Output the [x, y] coordinate of the center of the cell containing the given text.  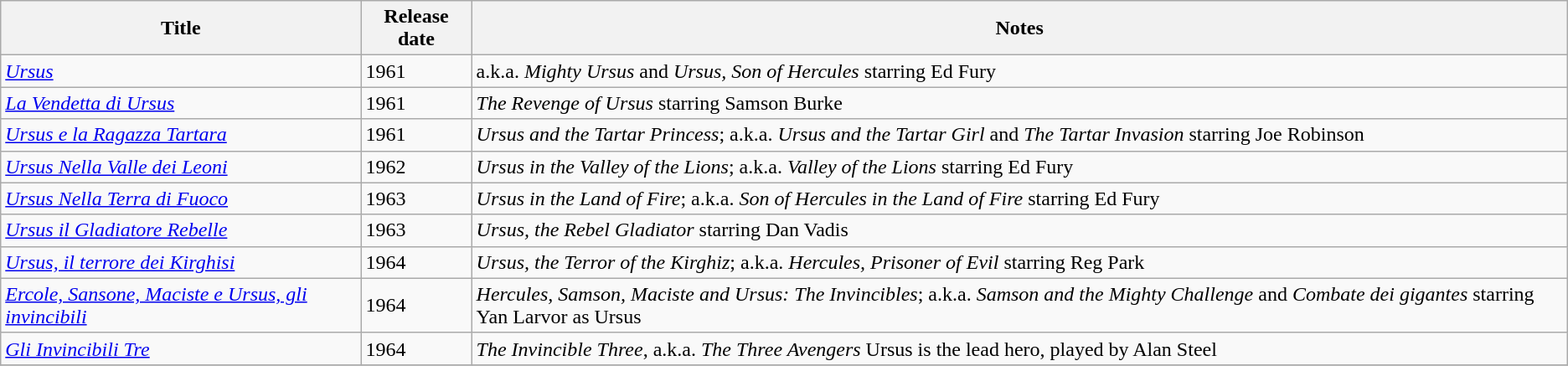
Ursus Nella Terra di Fuoco [181, 198]
Ursus, the Terror of the Kirghiz; a.k.a. Hercules, Prisoner of Evil starring Reg Park [1019, 262]
Ursus e la Ragazza Tartara [181, 135]
Ursus il Gladiatore Rebelle [181, 230]
Ursus [181, 71]
Ursus and the Tartar Princess; a.k.a. Ursus and the Tartar Girl and The Tartar Invasion starring Joe Robinson [1019, 135]
a.k.a. Mighty Ursus and Ursus, Son of Hercules starring Ed Fury [1019, 71]
The Revenge of Ursus starring Samson Burke [1019, 103]
Notes [1019, 28]
1962 [416, 167]
Gli Invincibili Tre [181, 348]
Ursus Nella Valle dei Leoni [181, 167]
Ercole, Sansone, Maciste e Ursus, gli invincibili [181, 305]
Release date [416, 28]
Hercules, Samson, Maciste and Ursus: The Invincibles; a.k.a. Samson and the Mighty Challenge and Combate dei gigantes starring Yan Larvor as Ursus [1019, 305]
Title [181, 28]
Ursus, the Rebel Gladiator starring Dan Vadis [1019, 230]
Ursus in the Valley of the Lions; a.k.a. Valley of the Lions starring Ed Fury [1019, 167]
La Vendetta di Ursus [181, 103]
The Invincible Three, a.k.a. The Three Avengers Ursus is the lead hero, played by Alan Steel [1019, 348]
Ursus in the Land of Fire; a.k.a. Son of Hercules in the Land of Fire starring Ed Fury [1019, 198]
Ursus, il terrore dei Kirghisi [181, 262]
